Pinpoint the cell where the given text exists, returning its [X, Y] midpoint coordinate. 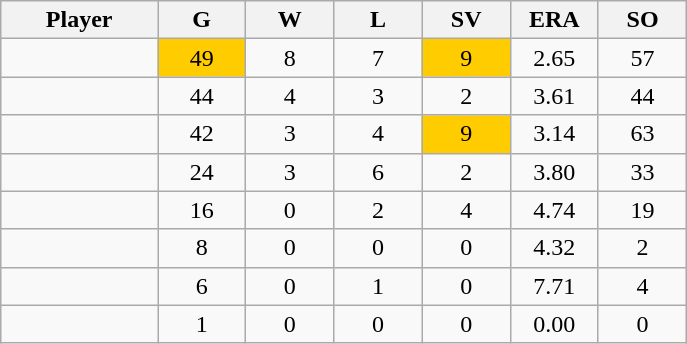
3.14 [554, 134]
63 [642, 134]
3.80 [554, 172]
3.61 [554, 96]
4.32 [554, 248]
2.65 [554, 58]
0.00 [554, 324]
7.71 [554, 286]
Player [80, 20]
42 [202, 134]
SV [466, 20]
L [378, 20]
33 [642, 172]
57 [642, 58]
4.74 [554, 210]
G [202, 20]
7 [378, 58]
16 [202, 210]
W [290, 20]
24 [202, 172]
19 [642, 210]
49 [202, 58]
SO [642, 20]
ERA [554, 20]
